Provide the [X, Y] coordinate of the cell's center where the given text is located.  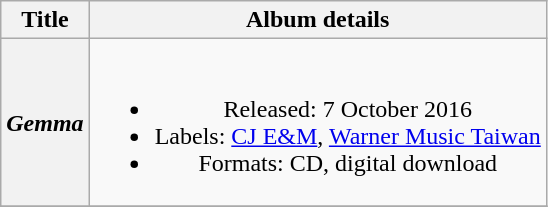
Released: 7 October 2016Labels: CJ E&M, Warner Music TaiwanFormats: CD, digital download [318, 122]
Gemma [45, 122]
Title [45, 20]
Album details [318, 20]
